From the cell containing the given text, extract its center point as [X, Y] coordinate. 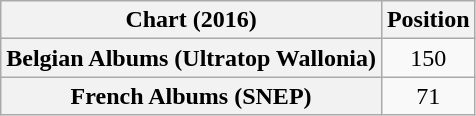
71 [428, 96]
150 [428, 58]
Chart (2016) [192, 20]
Position [428, 20]
Belgian Albums (Ultratop Wallonia) [192, 58]
French Albums (SNEP) [192, 96]
